Find where the given text appears and provide that cell's center as (x, y) coordinate. 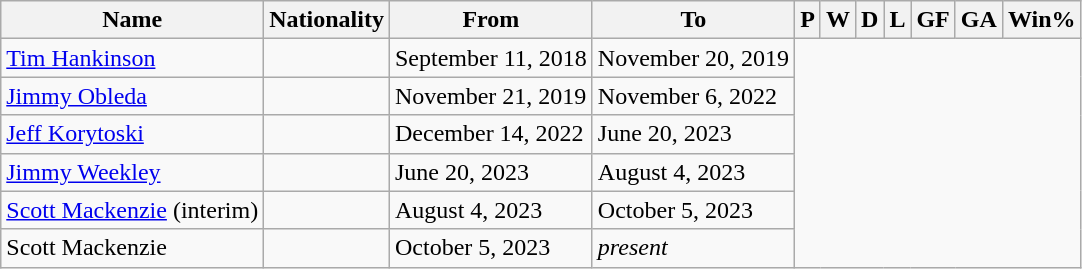
Jimmy Obleda (132, 96)
L (898, 20)
September 11, 2018 (490, 58)
November 21, 2019 (490, 96)
GF (933, 20)
Jeff Korytoski (132, 134)
From (490, 20)
Win% (1042, 20)
Tim Hankinson (132, 58)
December 14, 2022 (490, 134)
Jimmy Weekley (132, 172)
Nationality (327, 20)
Name (132, 20)
GA (978, 20)
present (693, 248)
D (869, 20)
W (838, 20)
Scott Mackenzie (interim) (132, 210)
To (693, 20)
Scott Mackenzie (132, 248)
November 20, 2019 (693, 58)
November 6, 2022 (693, 96)
P (808, 20)
